Return (x, y) of the center of cell containing provided text 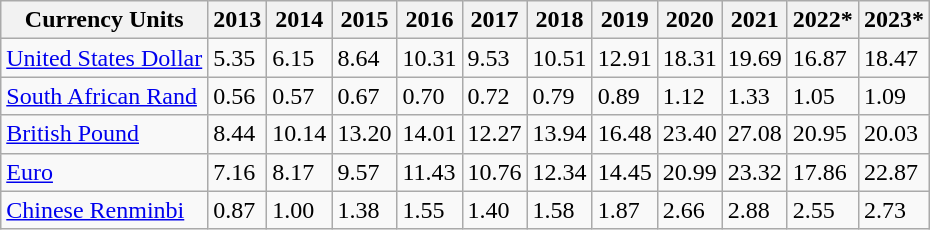
0.89 (624, 96)
1.38 (364, 210)
20.95 (822, 134)
0.87 (238, 210)
12.27 (494, 134)
South African Rand (104, 96)
14.45 (624, 172)
British Pound (104, 134)
2.73 (894, 210)
10.31 (430, 58)
0.72 (494, 96)
Currency Units (104, 20)
10.51 (560, 58)
United States Dollar (104, 58)
16.48 (624, 134)
2017 (494, 20)
2.66 (690, 210)
2014 (300, 20)
8.44 (238, 134)
1.33 (754, 96)
2015 (364, 20)
5.35 (238, 58)
1.09 (894, 96)
22.87 (894, 172)
1.00 (300, 210)
18.31 (690, 58)
1.58 (560, 210)
8.17 (300, 172)
2016 (430, 20)
14.01 (430, 134)
9.57 (364, 172)
0.79 (560, 96)
0.67 (364, 96)
12.91 (624, 58)
2019 (624, 20)
20.99 (690, 172)
19.69 (754, 58)
6.15 (300, 58)
Euro (104, 172)
1.55 (430, 210)
2021 (754, 20)
16.87 (822, 58)
12.34 (560, 172)
0.57 (300, 96)
2020 (690, 20)
20.03 (894, 134)
1.40 (494, 210)
13.20 (364, 134)
1.87 (624, 210)
27.08 (754, 134)
0.56 (238, 96)
17.86 (822, 172)
11.43 (430, 172)
2023* (894, 20)
2022* (822, 20)
10.76 (494, 172)
13.94 (560, 134)
9.53 (494, 58)
1.12 (690, 96)
0.70 (430, 96)
8.64 (364, 58)
10.14 (300, 134)
1.05 (822, 96)
23.32 (754, 172)
Chinese Renminbi (104, 210)
2013 (238, 20)
23.40 (690, 134)
2018 (560, 20)
7.16 (238, 172)
2.88 (754, 210)
18.47 (894, 58)
2.55 (822, 210)
